Extract the [X, Y] coordinate from the center of the cell holding the provided text.  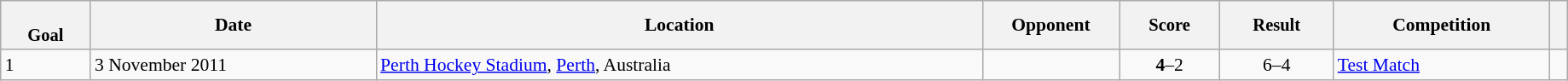
Result [1277, 26]
Location [679, 26]
Test Match [1442, 66]
1 [46, 66]
6–4 [1277, 66]
3 November 2011 [234, 66]
Score [1170, 26]
Goal [46, 26]
Perth Hockey Stadium, Perth, Australia [679, 66]
4–2 [1170, 66]
Date [234, 26]
Opponent [1050, 26]
Competition [1442, 26]
